Extract the [X, Y] coordinate from the center of the cell holding the provided text.  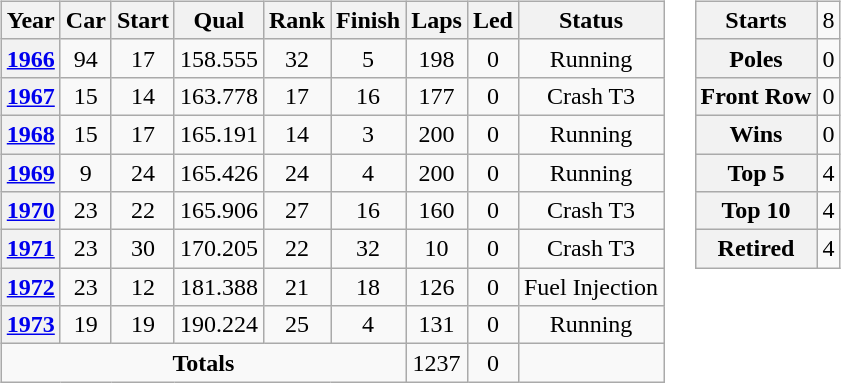
Start [142, 20]
30 [142, 249]
Finish [368, 20]
Car [86, 20]
Year [30, 20]
Totals [203, 363]
Poles [756, 58]
Status [590, 20]
Rank [296, 20]
Top 10 [756, 211]
131 [437, 325]
Top 5 [756, 173]
126 [437, 287]
165.426 [218, 173]
Led [492, 20]
Wins [756, 134]
Starts [756, 20]
21 [296, 287]
190.224 [218, 325]
9 [86, 173]
1968 [30, 134]
3 [368, 134]
163.778 [218, 96]
160 [437, 211]
10 [437, 249]
1971 [30, 249]
1973 [30, 325]
94 [86, 58]
Front Row [756, 96]
1970 [30, 211]
5 [368, 58]
1967 [30, 96]
158.555 [218, 58]
8 [828, 20]
1237 [437, 363]
181.388 [218, 287]
12 [142, 287]
27 [296, 211]
165.191 [218, 134]
170.205 [218, 249]
1972 [30, 287]
165.906 [218, 211]
18 [368, 287]
25 [296, 325]
Laps [437, 20]
Retired [756, 249]
1966 [30, 58]
Fuel Injection [590, 287]
177 [437, 96]
Qual [218, 20]
198 [437, 58]
1969 [30, 173]
